Pinpoint the cell where the given text exists, returning its (x, y) midpoint coordinate. 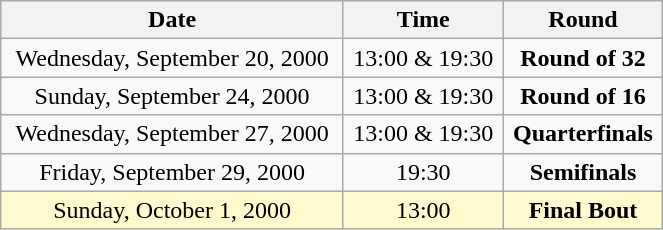
Friday, September 29, 2000 (172, 172)
Semifinals (583, 172)
Sunday, October 1, 2000 (172, 210)
13:00 (423, 210)
Sunday, September 24, 2000 (172, 96)
Wednesday, September 20, 2000 (172, 58)
Round (583, 20)
19:30 (423, 172)
Wednesday, September 27, 2000 (172, 134)
Quarterfinals (583, 134)
Date (172, 20)
Final Bout (583, 210)
Round of 16 (583, 96)
Time (423, 20)
Round of 32 (583, 58)
